Output the (X, Y) coordinate of the center of the cell containing the given text.  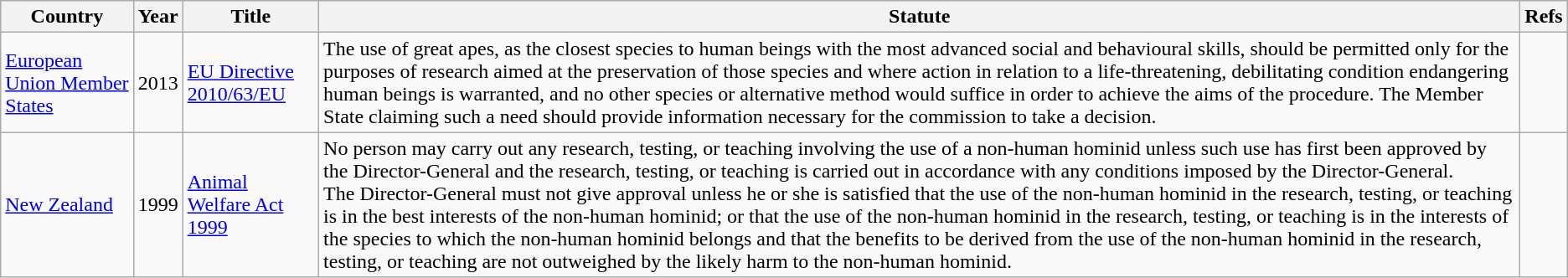
1999 (157, 204)
Animal Welfare Act 1999 (250, 204)
EU Directive 2010/63/EU (250, 82)
European Union Member States (67, 82)
Refs (1544, 17)
New Zealand (67, 204)
Country (67, 17)
2013 (157, 82)
Statute (920, 17)
Year (157, 17)
Title (250, 17)
